From the cell containing the given text, extract its center point as [x, y] coordinate. 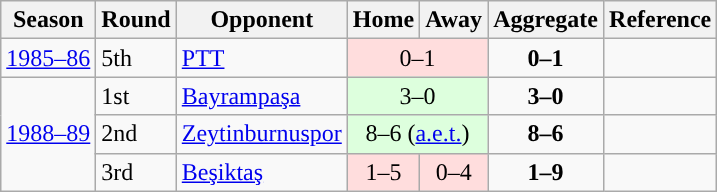
Away [454, 20]
2nd [136, 134]
1985–86 [48, 58]
Bayrampaşa [262, 96]
Home [383, 20]
8–6 [546, 134]
1988–89 [48, 134]
3rd [136, 172]
Beşiktaş [262, 172]
1–5 [383, 172]
Reference [660, 20]
PTT [262, 58]
Aggregate [546, 20]
1st [136, 96]
Opponent [262, 20]
1–9 [546, 172]
Season [48, 20]
5th [136, 58]
Round [136, 20]
8–6 (a.e.t.) [417, 134]
0–4 [454, 172]
Zeytinburnuspor [262, 134]
